Provide the [X, Y] coordinate of the cell's center where the given text is located.  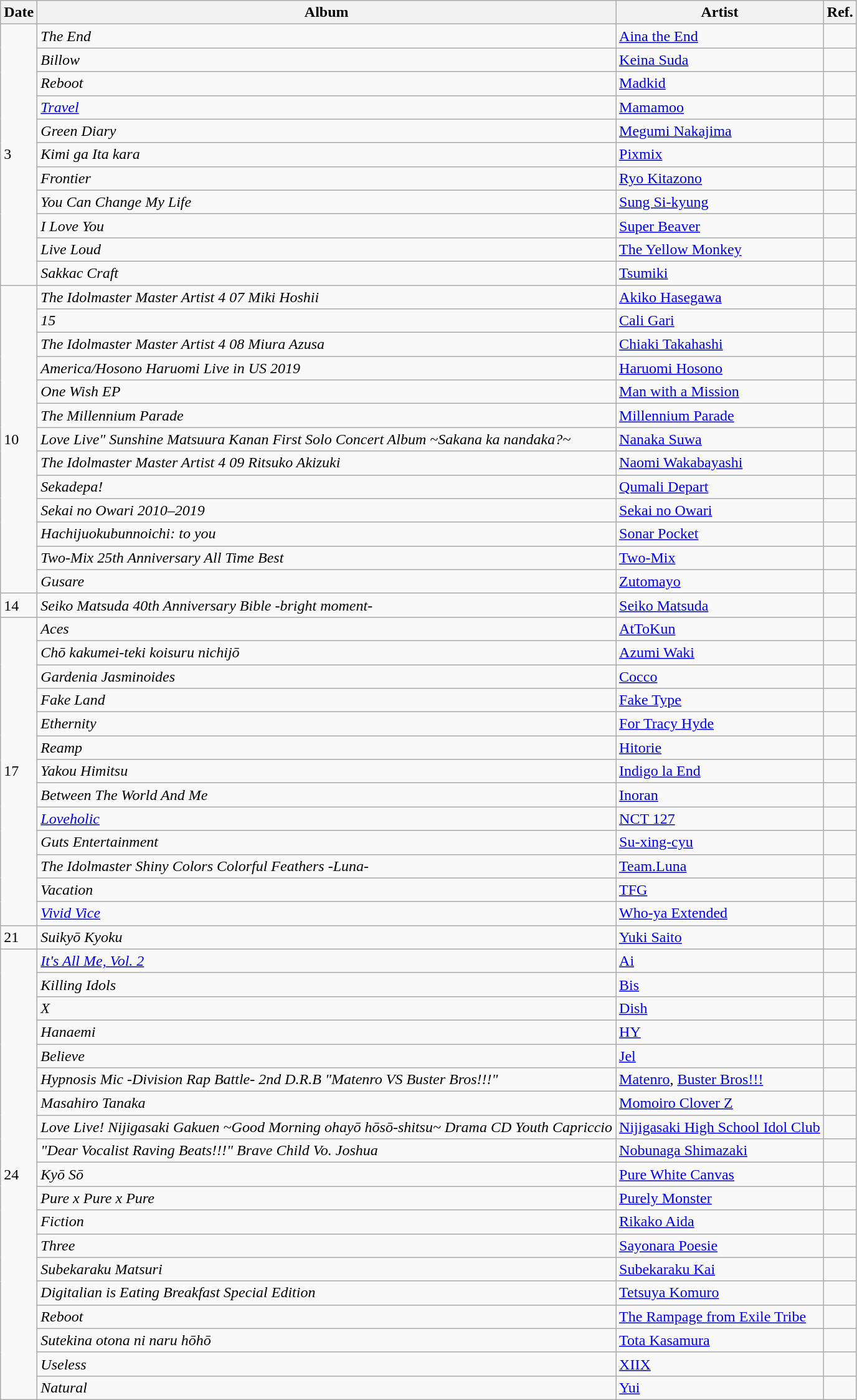
Seiko Matsuda 40th Anniversary Bible -bright moment- [326, 605]
Momoiro Clover Z [720, 1103]
Billow [326, 60]
Ref. [840, 12]
Fake Type [720, 700]
The Idolmaster Shiny Colors Colorful Feathers -Luna- [326, 866]
Date [19, 12]
Super Beaver [720, 226]
Akiko Hasegawa [720, 297]
Mamamoo [720, 107]
Love Live" Sunshine Matsuura Kanan First Solo Concert Album ~Sakana ka nandaka?~ [326, 439]
Sakkac Craft [326, 273]
Killing Idols [326, 984]
Hypnosis Mic -Division Rap Battle- 2nd D.R.B "Matenro VS Buster Bros!!!" [326, 1080]
Gardenia Jasminoides [326, 676]
Subekaraku Kai [720, 1269]
Sekai no Owari [720, 510]
Useless [326, 1364]
17 [19, 771]
24 [19, 1174]
The Idolmaster Master Artist 4 07 Miki Hoshii [326, 297]
Qumali Depart [720, 487]
NCT 127 [720, 819]
Chō kakumei-teki koisuru nichijō [326, 652]
Digitalian is Eating Breakfast Special Edition [326, 1293]
Vivid Vice [326, 913]
Vacation [326, 890]
Haruomi Hosono [720, 368]
Yui [720, 1388]
Nanaka Suwa [720, 439]
Guts Entertainment [326, 842]
Ai [720, 961]
I Love You [326, 226]
Megumi Nakajima [720, 131]
Bis [720, 984]
The End [326, 36]
Hachijuokubunnoichi: to you [326, 534]
Pixmix [720, 155]
Sekadepa! [326, 487]
Aina the End [720, 36]
Cali Gari [720, 321]
Green Diary [326, 131]
Nijigasaki High School Idol Club [720, 1127]
Ethernity [326, 724]
Inoran [720, 795]
Two-Mix [720, 558]
Subekaraku Matsuri [326, 1269]
Album [326, 12]
Sung Si-kyung [720, 202]
Tsumiki [720, 273]
Azumi Waki [720, 652]
Cocco [720, 676]
HY [720, 1032]
Suikyō Kyoku [326, 937]
Kimi ga Ita kara [326, 155]
Gusare [326, 581]
Two-Mix 25th Anniversary All Time Best [326, 558]
One Wish EP [326, 392]
Believe [326, 1056]
Tota Kasamura [720, 1340]
Who-ya Extended [720, 913]
15 [326, 321]
Aces [326, 629]
3 [19, 155]
14 [19, 605]
Nobunaga Shimazaki [720, 1151]
Live Loud [326, 249]
Indigo la End [720, 771]
America/Hosono Haruomi Live in US 2019 [326, 368]
TFG [720, 890]
Sekai no Owari 2010–2019 [326, 510]
The Yellow Monkey [720, 249]
Love Live! Nijigasaki Gakuen ~Good Morning ohayō hōsō-shitsu~ Drama CD Youth Capriccio [326, 1127]
For Tracy Hyde [720, 724]
Millennium Parade [720, 416]
Travel [326, 107]
Pure x Pure x Pure [326, 1198]
Hitorie [720, 748]
Chiaki Takahashi [720, 345]
Loveholic [326, 819]
10 [19, 440]
Rikako Aida [720, 1222]
Masahiro Tanaka [326, 1103]
It's All Me, Vol. 2 [326, 961]
Yakou Himitsu [326, 771]
Su-xing-cyu [720, 842]
Hanaemi [326, 1032]
Fiction [326, 1222]
Three [326, 1245]
Artist [720, 12]
Team.Luna [720, 866]
Ryo Kitazono [720, 178]
Frontier [326, 178]
XIIX [720, 1364]
21 [19, 937]
Sutekina otona ni naru hōhō [326, 1340]
Sonar Pocket [720, 534]
Seiko Matsuda [720, 605]
AtToKun [720, 629]
Between The World And Me [326, 795]
Keina Suda [720, 60]
You Can Change My Life [326, 202]
The Idolmaster Master Artist 4 08 Miura Azusa [326, 345]
Matenro, Buster Bros!!! [720, 1080]
Zutomayo [720, 581]
Reamp [326, 748]
Sayonara Poesie [720, 1245]
Yuki Saito [720, 937]
Naomi Wakabayashi [720, 463]
Madkid [720, 83]
Natural [326, 1388]
The Rampage from Exile Tribe [720, 1317]
Purely Monster [720, 1198]
The Idolmaster Master Artist 4 09 Ritsuko Akizuki [326, 463]
Kyō Sō [326, 1174]
Jel [720, 1056]
Pure White Canvas [720, 1174]
Fake Land [326, 700]
X [326, 1008]
Dish [720, 1008]
The Millennium Parade [326, 416]
Man with a Mission [720, 392]
Tetsuya Komuro [720, 1293]
"Dear Vocalist Raving Beats!!!" Brave Child Vo. Joshua [326, 1151]
